Determine the (x, y) coordinate at the center of the cell enclosing the given text.  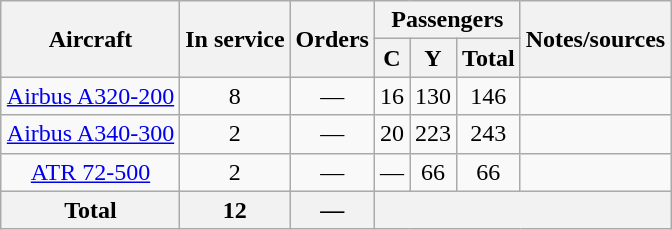
223 (434, 134)
In service (235, 39)
Airbus A340-300 (90, 134)
130 (434, 96)
8 (235, 96)
Airbus A320-200 (90, 96)
20 (392, 134)
Aircraft (90, 39)
16 (392, 96)
Passengers (447, 20)
243 (489, 134)
12 (235, 210)
Notes/sources (596, 39)
146 (489, 96)
ATR 72-500 (90, 172)
Orders (332, 39)
C (392, 58)
Y (434, 58)
